Output the (X, Y) coordinate of the center of the cell containing the given text.  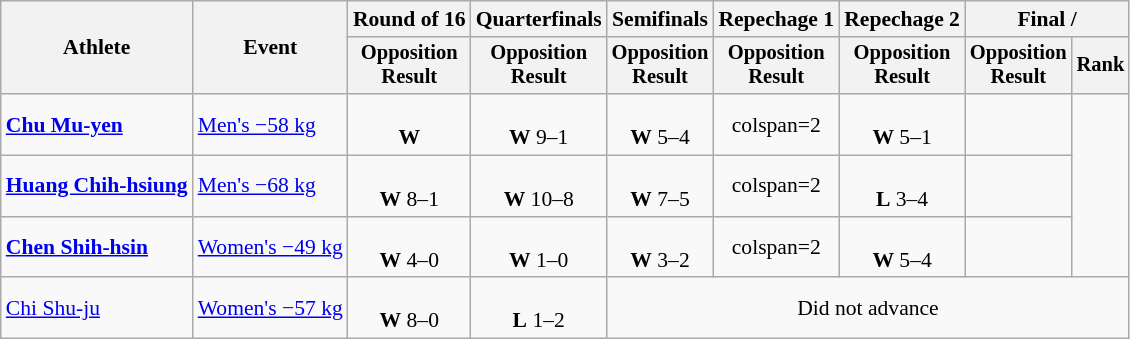
Repechage 2 (902, 19)
W 7–5 (660, 186)
Round of 16 (410, 19)
Men's −58 kg (270, 124)
Quarterfinals (539, 19)
Repechage 1 (776, 19)
W 10–8 (539, 186)
Final / (1047, 19)
L 3–4 (902, 186)
W 1–0 (539, 248)
Chu Mu-yen (97, 124)
Event (270, 48)
Huang Chih-hsiung (97, 186)
Women's −57 kg (270, 308)
Chen Shih-hsin (97, 248)
Chi Shu-ju (97, 308)
Rank (1101, 66)
Did not advance (868, 308)
W 8–1 (410, 186)
W 9–1 (539, 124)
Men's −68 kg (270, 186)
W 5–1 (902, 124)
W (410, 124)
L 1–2 (539, 308)
W 8–0 (410, 308)
W 3–2 (660, 248)
Semifinals (660, 19)
Women's −49 kg (270, 248)
Athlete (97, 48)
W 4–0 (410, 248)
